Locate the cell with the specified text and output its (X, Y) center coordinate. 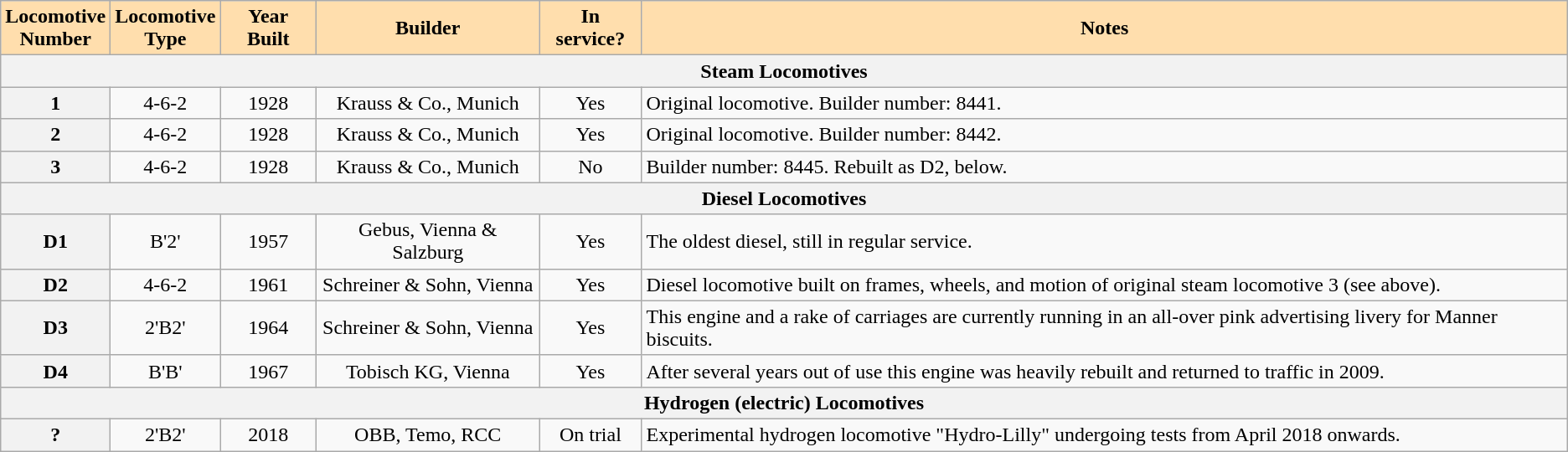
This engine and a rake of carriages are currently running in an all-over pink advertising livery for Manner biscuits. (1104, 328)
Tobisch KG, Vienna (428, 371)
1 (55, 103)
LocomotiveType (166, 28)
D3 (55, 328)
OBB, Temo, RCC (428, 434)
2 (55, 135)
Experimental hydrogen locomotive "Hydro-Lilly" undergoing tests from April 2018 onwards. (1104, 434)
Original locomotive. Builder number: 8441. (1104, 103)
Builder (428, 28)
Diesel Locomotives (784, 198)
1957 (268, 241)
On trial (591, 434)
After several years out of use this engine was heavily rebuilt and returned to traffic in 2009. (1104, 371)
Original locomotive. Builder number: 8442. (1104, 135)
Steam Locomotives (784, 71)
The oldest diesel, still in regular service. (1104, 241)
LocomotiveNumber (55, 28)
Builder number: 8445. Rebuilt as D2, below. (1104, 167)
Notes (1104, 28)
D2 (55, 285)
D4 (55, 371)
D1 (55, 241)
Year Built (268, 28)
1967 (268, 371)
Diesel locomotive built on frames, wheels, and motion of original steam locomotive 3 (see above). (1104, 285)
1961 (268, 285)
2018 (268, 434)
B'2' (166, 241)
3 (55, 167)
B'B' (166, 371)
? (55, 434)
No (591, 167)
Hydrogen (electric) Locomotives (784, 403)
Gebus, Vienna & Salzburg (428, 241)
In service? (591, 28)
1964 (268, 328)
